Scan for the cell matching the given text and deliver its (x, y) coordinate at center. 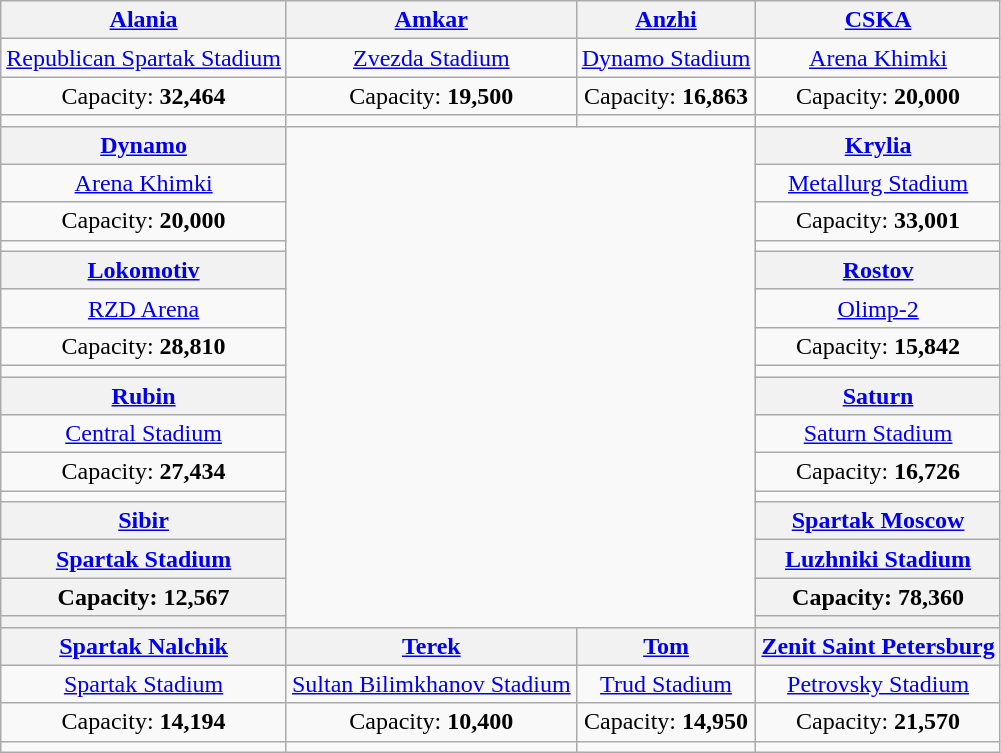
Alania (144, 20)
Saturn (878, 395)
Zvezda Stadium (431, 58)
Capacity: 28,810 (144, 346)
Dynamo (144, 145)
Zenit Saint Petersburg (878, 646)
Capacity: 16,726 (878, 472)
Lokomotiv (144, 270)
Capacity: 10,400 (431, 722)
Capacity: 33,001 (878, 221)
Petrovsky Stadium (878, 684)
Rubin (144, 395)
Olimp-2 (878, 308)
Capacity: 78,360 (878, 597)
Spartak Moscow (878, 521)
Capacity: 16,863 (666, 96)
Dynamo Stadium (666, 58)
Luzhniki Stadium (878, 559)
Krylia (878, 145)
Trud Stadium (666, 684)
Capacity: 21,570 (878, 722)
Capacity: 15,842 (878, 346)
Capacity: 14,950 (666, 722)
Republican Spartak Stadium (144, 58)
Capacity: 12,567 (144, 597)
Capacity: 27,434 (144, 472)
Capacity: 14,194 (144, 722)
Capacity: 32,464 (144, 96)
Rostov (878, 270)
RZD Arena (144, 308)
Amkar (431, 20)
Sibir (144, 521)
Saturn Stadium (878, 434)
Capacity: 19,500 (431, 96)
Terek (431, 646)
Anzhi (666, 20)
Spartak Nalchik (144, 646)
Central Stadium (144, 434)
Sultan Bilimkhanov Stadium (431, 684)
Tom (666, 646)
CSKA (878, 20)
Metallurg Stadium (878, 183)
